Scan for the cell matching the given text and deliver its [X, Y] coordinate at center. 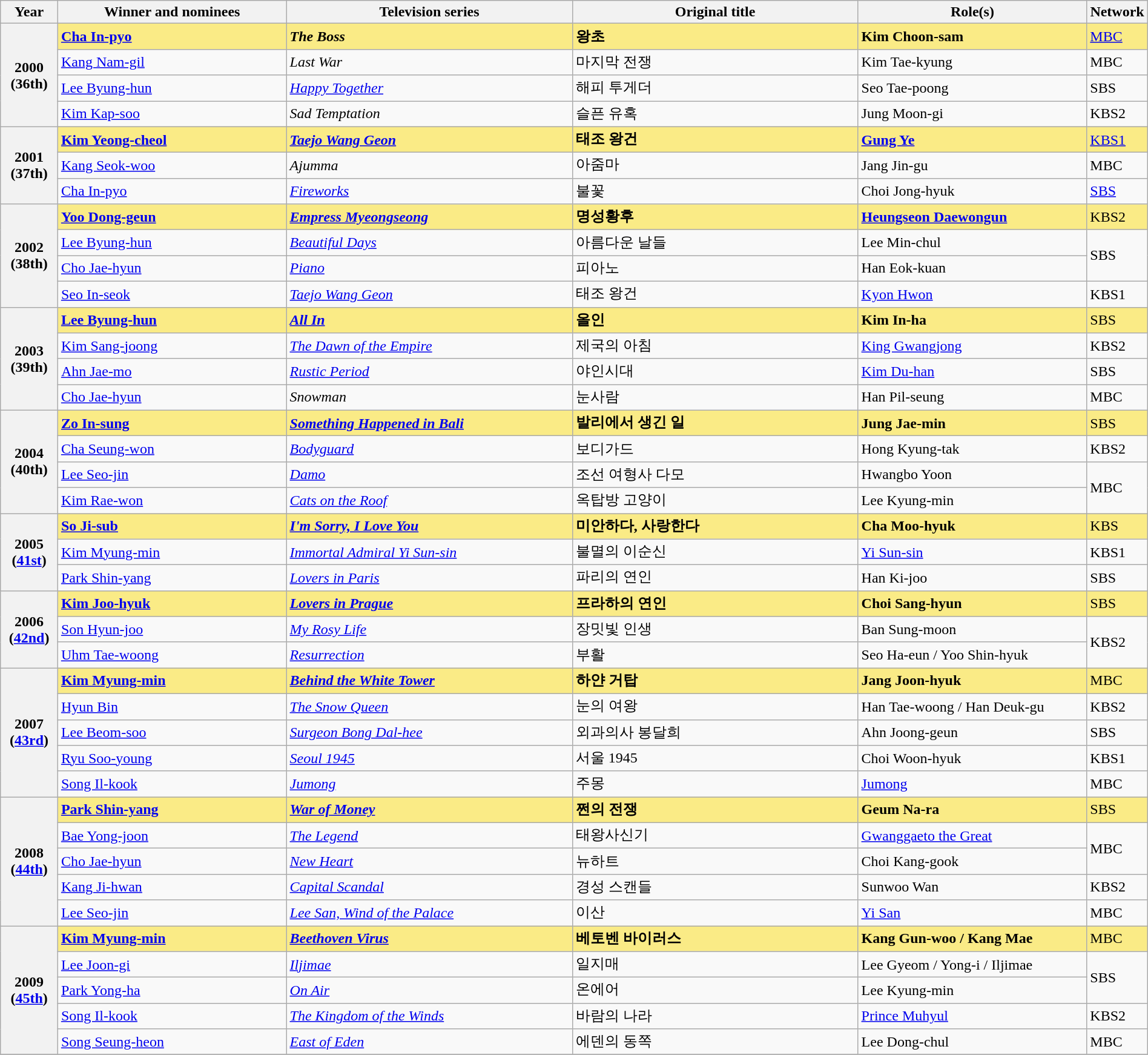
New Heart [429, 861]
Seo In-seok [172, 294]
Seoul 1945 [429, 758]
Jung Moon-gi [972, 114]
Choi Kang-gook [972, 861]
The Dawn of the Empire [429, 346]
Song Seung-heon [172, 1042]
Hong Kyung-tak [972, 449]
Choi Jong-hyuk [972, 191]
The Kingdom of the Winds [429, 1016]
Seo Ha-eun / Yoo Shin-hyuk [972, 655]
Jung Jae-min [972, 423]
The Snow Queen [429, 706]
Damo [429, 475]
Beethoven Virus [429, 939]
Kang Nam-gil [172, 62]
The Legend [429, 836]
Yi San [972, 913]
주몽 [715, 784]
2006(42nd) [29, 629]
Kang Gun-woo / Kang Mae [972, 939]
KBS [1117, 527]
Kim Joo-hyuk [172, 603]
Cha Seung-won [172, 449]
My Rosy Life [429, 630]
Kyon Hwon [972, 294]
Lee Beom-soo [172, 733]
Piano [429, 269]
Television series [429, 12]
온에어 [715, 991]
Kim Tae-kyung [972, 62]
I'm Sorry, I Love You [429, 527]
2003(39th) [29, 359]
Ryu Soo-young [172, 758]
2002(38th) [29, 256]
Fireworks [429, 191]
슬픈 유혹 [715, 114]
왕초 [715, 36]
발리에서 생긴 일 [715, 423]
Han Eok-kuan [972, 269]
태왕사신기 [715, 836]
제국의 아침 [715, 346]
Hwangbo Yoon [972, 475]
Last War [429, 62]
Empress Myeongseong [429, 217]
Kim Yeong-cheol [172, 139]
외과의사 봉달희 [715, 733]
Yi Sun-sin [972, 552]
Immortal Admiral Yi Sun-sin [429, 552]
Lee Joon-gi [172, 964]
Behind the White Tower [429, 681]
Lee Min-chul [972, 242]
Resurrection [429, 655]
부활 [715, 655]
쩐의 전쟁 [715, 810]
하얀 거탑 [715, 681]
경성 스캔들 [715, 887]
아줌마 [715, 166]
2005(41st) [29, 552]
눈의 여왕 [715, 706]
All In [429, 320]
불꽃 [715, 191]
파리의 연인 [715, 578]
2004(40th) [29, 461]
Hyun Bin [172, 706]
Son Hyun-joo [172, 630]
Happy Together [429, 88]
Lee Dong-chul [972, 1042]
Gwanggaeto the Great [972, 836]
Role(s) [972, 12]
2007(43rd) [29, 733]
2000(36th) [29, 75]
서울 1945 [715, 758]
Bae Yong-joon [172, 836]
East of Eden [429, 1042]
미안하다, 사랑한다 [715, 527]
에덴의 동쪽 [715, 1042]
Surgeon Bong Dal-hee [429, 733]
Jang Jin-gu [972, 166]
Kim Kap-soo [172, 114]
Original title [715, 12]
Jang Joon-hyuk [972, 681]
Ban Sung-moon [972, 630]
해피 투게더 [715, 88]
2008(44th) [29, 861]
마지막 전쟁 [715, 62]
Cats on the Roof [429, 500]
Han Ki-joo [972, 578]
Kang Seok-woo [172, 166]
Something Happened in Bali [429, 423]
Heungseon Daewongun [972, 217]
Network [1117, 12]
Capital Scandal [429, 887]
War of Money [429, 810]
On Air [429, 991]
보디가드 [715, 449]
Ajumma [429, 166]
Uhm Tae-woong [172, 655]
Iljimae [429, 964]
Lee San, Wind of the Palace [429, 913]
불멸의 이순신 [715, 552]
Kim Du-han [972, 372]
Bodyguard [429, 449]
Ahn Jae-mo [172, 372]
Han Tae-woong / Han Deuk-gu [972, 706]
Cha Moo-hyuk [972, 527]
눈사람 [715, 397]
이산 [715, 913]
피아노 [715, 269]
Sunwoo Wan [972, 887]
Kim Rae-won [172, 500]
Choi Sang-hyun [972, 603]
Snowman [429, 397]
Kim Sang-joong [172, 346]
Geum Na-ra [972, 810]
King Gwangjong [972, 346]
Sad Temptation [429, 114]
Park Yong-ha [172, 991]
The Boss [429, 36]
베토벤 바이러스 [715, 939]
조선 여형사 다모 [715, 475]
Year [29, 12]
장밋빛 인생 [715, 630]
Lovers in Paris [429, 578]
Yoo Dong-geun [172, 217]
아름다운 날들 [715, 242]
바람의 나라 [715, 1016]
명성황후 [715, 217]
야인시대 [715, 372]
Ahn Joong-geun [972, 733]
Seo Tae-poong [972, 88]
So Ji-sub [172, 527]
올인 [715, 320]
프라하의 연인 [715, 603]
Han Pil-seung [972, 397]
Choi Woon-hyuk [972, 758]
일지매 [715, 964]
Prince Muhyul [972, 1016]
Kang Ji-hwan [172, 887]
Winner and nominees [172, 12]
Lee Gyeom / Yong-i / Iljimae [972, 964]
옥탑방 고양이 [715, 500]
Gung Ye [972, 139]
뉴하트 [715, 861]
2009(45th) [29, 990]
Rustic Period [429, 372]
Lovers in Prague [429, 603]
Kim Choon-sam [972, 36]
2001(37th) [29, 165]
Zo In-sung [172, 423]
Kim In-ha [972, 320]
Beautiful Days [429, 242]
